Locate the cell with the specified text and output its [X, Y] center coordinate. 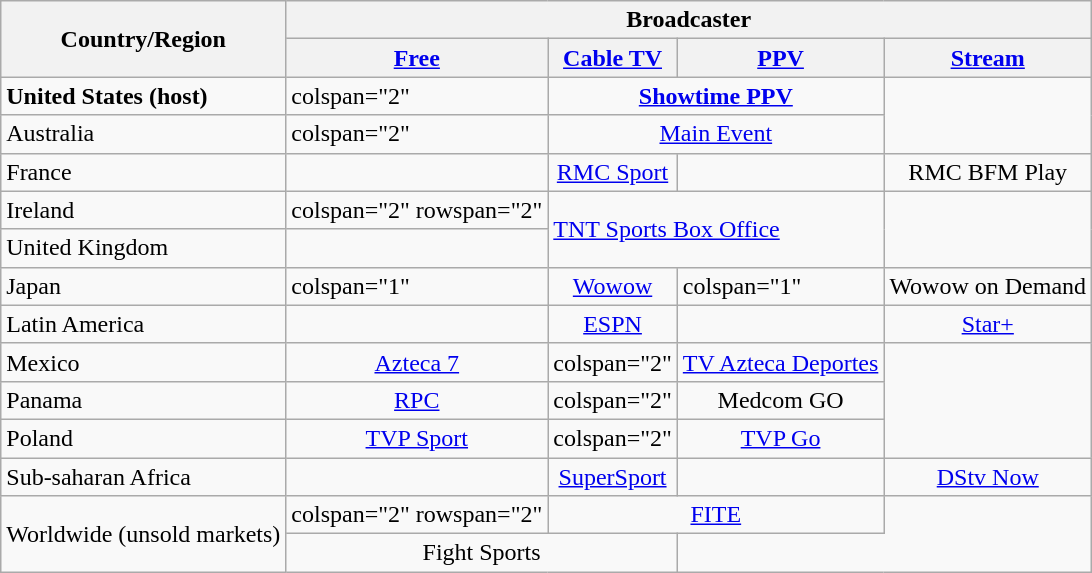
RPC [417, 400]
Latin America [144, 324]
Mexico [144, 362]
Worldwide (unsold markets) [144, 534]
Broadcaster [689, 20]
Country/Region [144, 39]
Japan [144, 286]
Poland [144, 438]
SuperSport [613, 477]
Fight Sports [482, 553]
Medcom GO [780, 400]
Sub-saharan Africa [144, 477]
PPV [780, 58]
TNT Sports Box Office [716, 229]
Free [417, 58]
TVP Sport [417, 438]
Main Event [716, 134]
United Kingdom [144, 248]
ESPN [613, 324]
TV Azteca Deportes [780, 362]
Stream [988, 58]
RMC BFM Play [988, 172]
Wowow on Demand [988, 286]
France [144, 172]
Cable TV [613, 58]
RMC Sport [613, 172]
TVP Go [780, 438]
Wowow [613, 286]
Panama [144, 400]
United States (host) [144, 96]
Ireland [144, 210]
Australia [144, 134]
Showtime PPV [716, 96]
Star+ [988, 324]
FITE [716, 515]
DStv Now [988, 477]
Azteca 7 [417, 362]
